Find where the given text appears and provide that cell's center as (X, Y) coordinate. 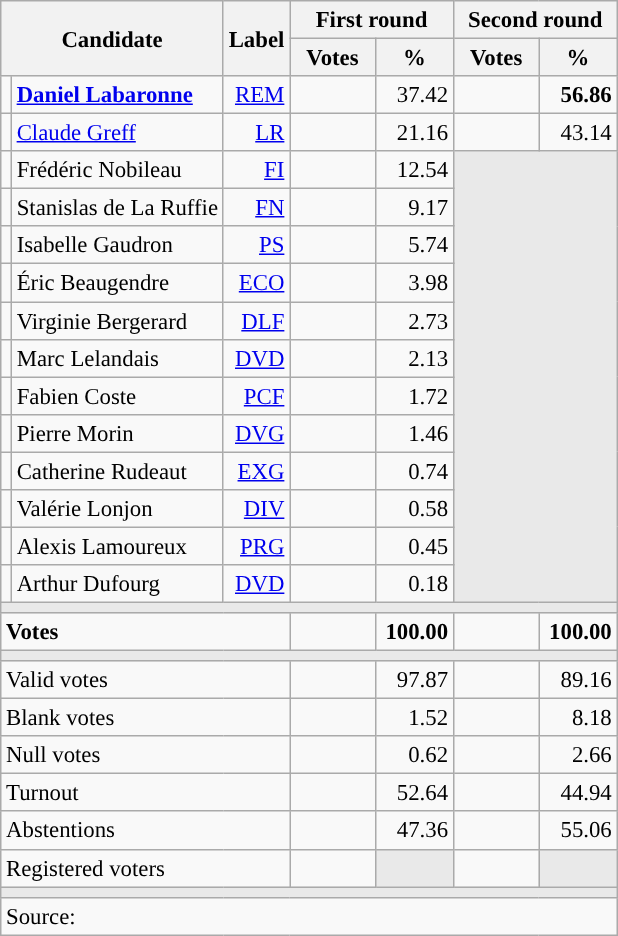
Turnout (146, 793)
Isabelle Gaudron (117, 245)
DLF (256, 321)
97.87 (414, 680)
Pierre Morin (117, 433)
Stanislas de La Ruffie (117, 208)
Catherine Rudeaut (117, 471)
0.62 (414, 755)
5.74 (414, 245)
Alexis Lamoureux (117, 546)
2.66 (578, 755)
8.18 (578, 718)
Marc Lelandais (117, 358)
1.72 (414, 396)
Null votes (146, 755)
ECO (256, 283)
First round (372, 20)
Valérie Lonjon (117, 509)
0.58 (414, 509)
LR (256, 133)
43.14 (578, 133)
Label (256, 38)
1.52 (414, 718)
55.06 (578, 831)
0.45 (414, 546)
0.18 (414, 584)
Registered voters (146, 868)
Fabien Coste (117, 396)
DIV (256, 509)
Abstentions (146, 831)
52.64 (414, 793)
DVG (256, 433)
47.36 (414, 831)
EXG (256, 471)
Éric Beaugendre (117, 283)
REM (256, 95)
2.73 (414, 321)
PS (256, 245)
Arthur Dufourg (117, 584)
56.86 (578, 95)
44.94 (578, 793)
Second round (535, 20)
Valid votes (146, 680)
Claude Greff (117, 133)
FI (256, 170)
Frédéric Nobileau (117, 170)
37.42 (414, 95)
0.74 (414, 471)
2.13 (414, 358)
Candidate (112, 38)
Blank votes (146, 718)
FN (256, 208)
12.54 (414, 170)
Daniel Labaronne (117, 95)
Source: (309, 916)
PCF (256, 396)
1.46 (414, 433)
PRG (256, 546)
Virginie Bergerard (117, 321)
89.16 (578, 680)
3.98 (414, 283)
21.16 (414, 133)
9.17 (414, 208)
